From the cell containing the given text, extract its center point as [x, y] coordinate. 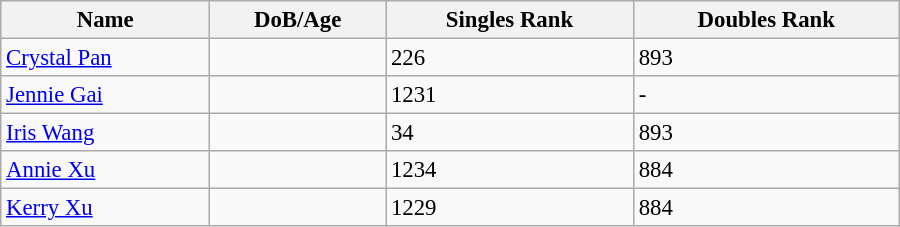
Doubles Rank [766, 20]
Iris Wang [106, 133]
Annie Xu [106, 170]
Kerry Xu [106, 208]
34 [510, 133]
1229 [510, 208]
1234 [510, 170]
Crystal Pan [106, 58]
Name [106, 20]
- [766, 95]
Singles Rank [510, 20]
DoB/Age [298, 20]
1231 [510, 95]
Jennie Gai [106, 95]
226 [510, 58]
